Search for the cell housing the specified text and yield its (x, y) center coordinate. 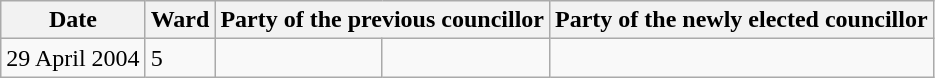
Date (73, 20)
Party of the newly elected councillor (741, 20)
29 April 2004 (73, 58)
5 (180, 58)
Party of the previous councillor (382, 20)
Ward (180, 20)
